Output the (x, y) coordinate of the center of the cell containing the given text.  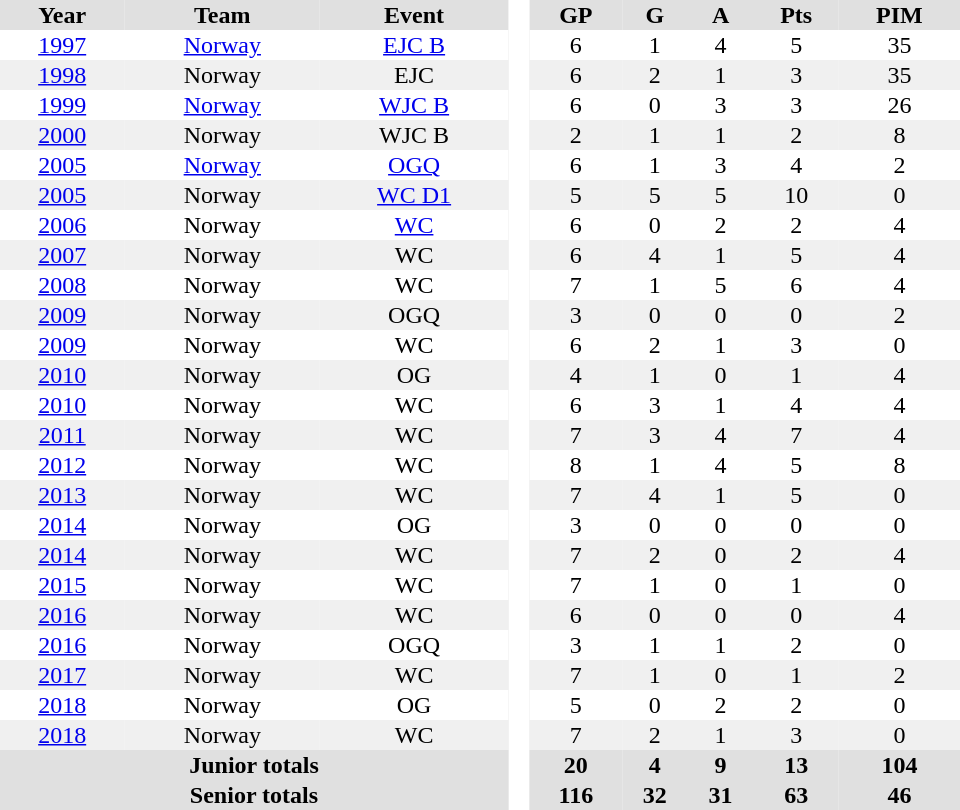
32 (655, 795)
2013 (62, 495)
10 (796, 195)
WC D1 (414, 195)
Junior totals (254, 765)
2000 (62, 135)
2008 (62, 285)
Team (222, 15)
31 (721, 795)
2011 (62, 435)
A (721, 15)
1997 (62, 45)
GP (576, 15)
20 (576, 765)
2017 (62, 675)
13 (796, 765)
1999 (62, 105)
G (655, 15)
104 (900, 765)
116 (576, 795)
63 (796, 795)
2015 (62, 585)
46 (900, 795)
2012 (62, 465)
1998 (62, 75)
PIM (900, 15)
Pts (796, 15)
2007 (62, 255)
EJC (414, 75)
9 (721, 765)
Senior totals (254, 795)
2006 (62, 225)
Event (414, 15)
26 (900, 105)
Year (62, 15)
EJC B (414, 45)
